Capture the cell that displays the provided text and extract its (x, y) central coordinate. 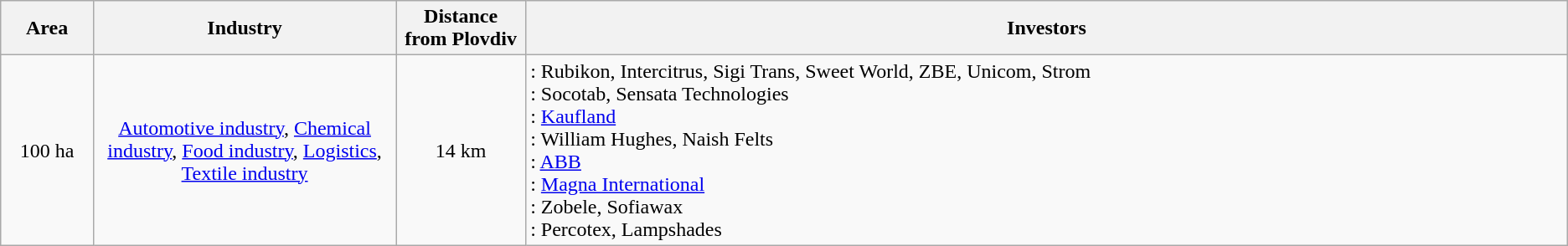
14 km (461, 151)
Investors (1047, 28)
100 ha (47, 151)
Automotive industry, Chemical industry, Food industry, Logistics, Textile industry (245, 151)
Area (47, 28)
Distance from Plovdiv (461, 28)
Industry (245, 28)
